Determine the (X, Y) coordinate at the center of the cell enclosing the given text.  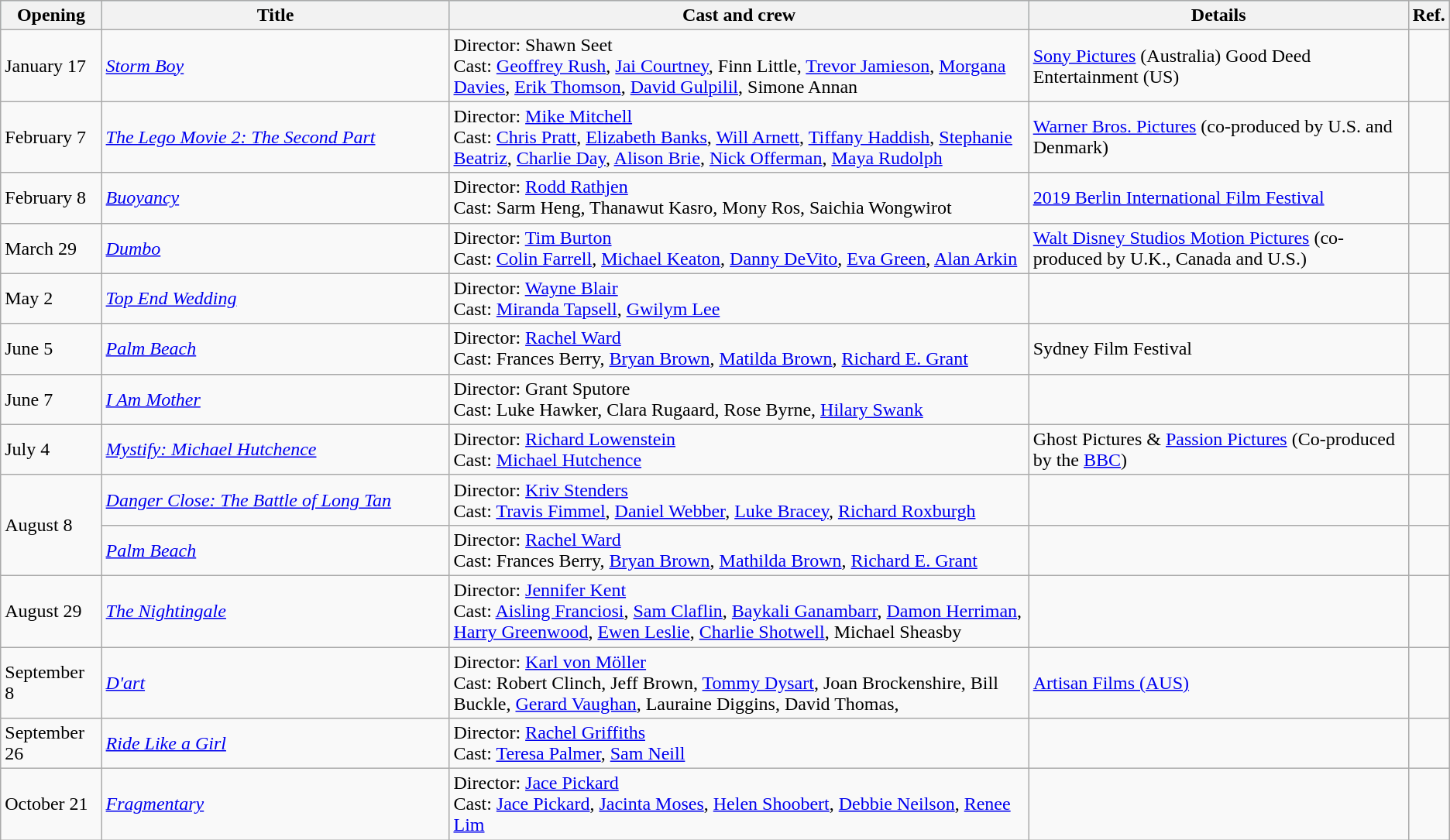
Fragmentary (276, 804)
Director: Rachel WardCast: Frances Berry, Bryan Brown, Matilda Brown, Richard E. Grant (739, 348)
February 7 (51, 137)
Storm Boy (276, 66)
Director: Jace Pickard Cast: Jace Pickard, Jacinta Moses, Helen Shoobert, Debbie Neilson, Renee Lim (739, 804)
Sony Pictures (Australia) Good Deed Entertainment (US) (1218, 66)
Top End Wedding (276, 299)
July 4 (51, 449)
June 5 (51, 348)
August 8 (51, 525)
October 21 (51, 804)
Director: Rachel GriffithsCast: Teresa Palmer, Sam Neill (739, 743)
August 29 (51, 611)
February 8 (51, 198)
September 26 (51, 743)
Director: Grant Sputore Cast: Luke Hawker, Clara Rugaard, Rose Byrne, Hilary Swank (739, 399)
Opening (51, 15)
I Am Mother (276, 399)
May 2 (51, 299)
Details (1218, 15)
March 29 (51, 248)
Ghost Pictures & Passion Pictures (Co-produced by the BBC) (1218, 449)
The Lego Movie 2: The Second Part (276, 137)
Title (276, 15)
The Nightingale (276, 611)
Cast and crew (739, 15)
Walt Disney Studios Motion Pictures (co-produced by U.K., Canada and U.S.) (1218, 248)
January 17 (51, 66)
Director: Wayne BlairCast: Miranda Tapsell, Gwilym Lee (739, 299)
Director: Shawn Seet Cast: Geoffrey Rush, Jai Courtney, Finn Little, Trevor Jamieson, Morgana Davies, Erik Thomson, David Gulpilil, Simone Annan (739, 66)
Ref. (1428, 15)
Warner Bros. Pictures (co-produced by U.S. and Denmark) (1218, 137)
Director: Kriv Stenders Cast: Travis Fimmel, Daniel Webber, Luke Bracey, Richard Roxburgh (739, 500)
Buoyancy (276, 198)
September 8 (51, 683)
Director: Tim BurtonCast: Colin Farrell, Michael Keaton, Danny DeVito, Eva Green, Alan Arkin (739, 248)
Artisan Films (AUS) (1218, 683)
June 7 (51, 399)
Dumbo (276, 248)
Director: Richard Lowenstein Cast: Michael Hutchence (739, 449)
D'art (276, 683)
Director: Rodd RathjenCast: Sarm Heng, Thanawut Kasro, Mony Ros, Saichia Wongwirot (739, 198)
Director: Rachel WardCast: Frances Berry, Bryan Brown, Mathilda Brown, Richard E. Grant (739, 550)
Ride Like a Girl (276, 743)
Mystify: Michael Hutchence (276, 449)
Danger Close: The Battle of Long Tan (276, 500)
Sydney Film Festival (1218, 348)
2019 Berlin International Film Festival (1218, 198)
